For the text-containing cell, return its midpoint in [x, y] coordinate format. 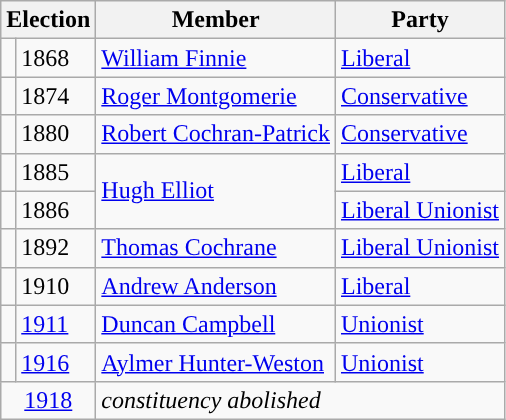
Hugh Elliot [216, 191]
1911 [56, 324]
1916 [56, 362]
William Finnie [216, 58]
Party [420, 20]
Member [216, 20]
Election [48, 20]
1918 [48, 400]
1892 [56, 248]
1874 [56, 96]
1910 [56, 286]
Roger Montgomerie [216, 96]
constituency abolished [300, 400]
Andrew Anderson [216, 286]
Duncan Campbell [216, 324]
Robert Cochran-Patrick [216, 134]
1885 [56, 172]
1868 [56, 58]
Aylmer Hunter-Weston [216, 362]
1880 [56, 134]
1886 [56, 210]
Thomas Cochrane [216, 248]
